Return (X, Y) of the center of cell containing provided text 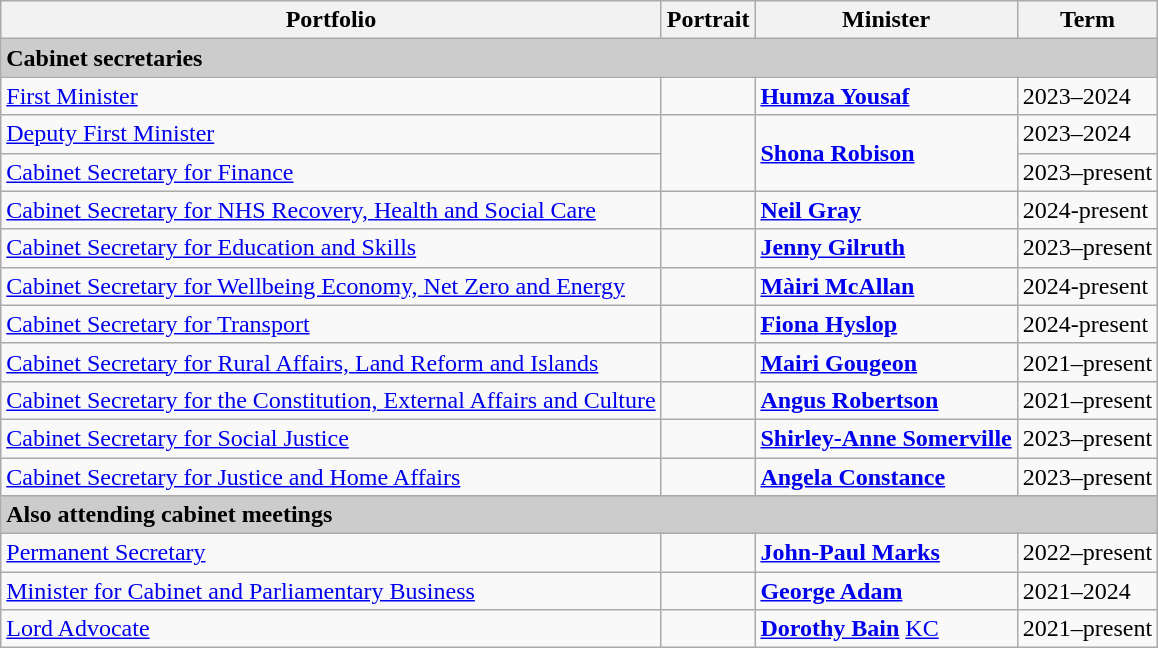
2021–2024 (1087, 591)
Cabinet Secretary for Social Justice (331, 438)
Also attending cabinet meetings (580, 515)
Cabinet Secretary for Rural Affairs, Land Reform and Islands (331, 362)
Cabinet Secretary for Transport (331, 324)
Màiri McAllan (886, 286)
Angela Constance (886, 477)
Fiona Hyslop (886, 324)
Neil Gray (886, 210)
Cabinet Secretary for Justice and Home Affairs (331, 477)
First Minister (331, 96)
Cabinet Secretary for Wellbeing Economy, Net Zero and Energy (331, 286)
2022–present (1087, 553)
Cabinet secretaries (580, 58)
Shona Robison (886, 153)
Cabinet Secretary for Education and Skills (331, 248)
Permanent Secretary (331, 553)
Term (1087, 20)
Cabinet Secretary for NHS Recovery, Health and Social Care (331, 210)
Jenny Gilruth (886, 248)
Cabinet Secretary for Finance (331, 172)
Lord Advocate (331, 629)
Cabinet Secretary for the Constitution, External Affairs and Culture (331, 400)
Angus Robertson (886, 400)
John-Paul Marks (886, 553)
Dorothy Bain KC (886, 629)
Minister for Cabinet and Parliamentary Business (331, 591)
Deputy First Minister (331, 134)
Humza Yousaf (886, 96)
Mairi Gougeon (886, 362)
Portrait (708, 20)
Minister (886, 20)
Portfolio (331, 20)
Shirley-Anne Somerville (886, 438)
George Adam (886, 591)
